Capture the cell that displays the provided text and extract its (x, y) central coordinate. 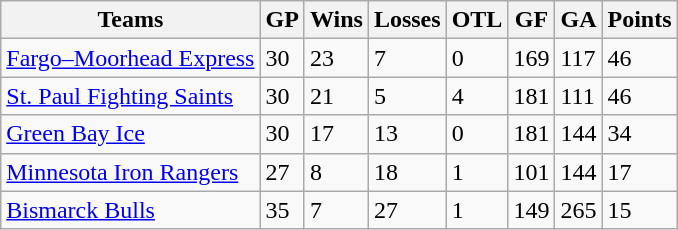
Fargo–Moorhead Express (130, 58)
GF (532, 20)
34 (640, 134)
265 (578, 210)
Points (640, 20)
GP (282, 20)
13 (407, 134)
8 (336, 172)
5 (407, 96)
35 (282, 210)
GA (578, 20)
101 (532, 172)
149 (532, 210)
23 (336, 58)
Bismarck Bulls (130, 210)
Minnesota Iron Rangers (130, 172)
OTL (477, 20)
St. Paul Fighting Saints (130, 96)
18 (407, 172)
21 (336, 96)
4 (477, 96)
15 (640, 210)
Losses (407, 20)
Green Bay Ice (130, 134)
Wins (336, 20)
169 (532, 58)
111 (578, 96)
Teams (130, 20)
117 (578, 58)
